Detect which cell encompasses the target text, then output its (x, y) center coordinate. 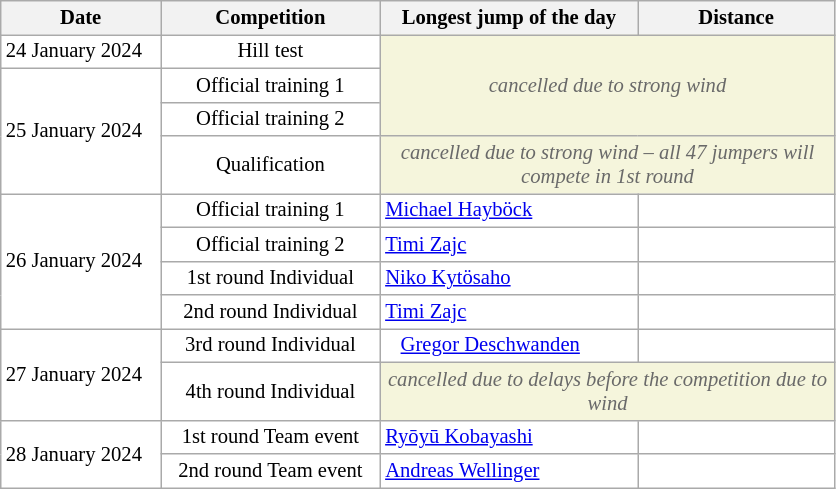
Niko Kytösaho (508, 278)
4th round Individual (270, 391)
2nd round Team event (270, 471)
cancelled due to strong wind – all 47 jumpers will compete in 1st round (607, 165)
cancelled due to delays before the competition due to wind (607, 391)
3rd round Individual (270, 345)
Competition (270, 17)
Michael Hayböck (508, 210)
26 January 2024 (81, 260)
Date (81, 17)
24 January 2024 (81, 51)
Andreas Wellinger (508, 471)
25 January 2024 (81, 130)
Gregor Deschwanden (508, 345)
27 January 2024 (81, 374)
Longest jump of the day (508, 17)
cancelled due to strong wind (607, 84)
1st round Individual (270, 278)
2nd round Individual (270, 311)
28 January 2024 (81, 454)
Distance (736, 17)
Ryōyū Kobayashi (508, 437)
1st round Team event (270, 437)
Qualification (270, 165)
Hill test (270, 51)
